Extract the (x, y) coordinate from the center of the cell holding the provided text.  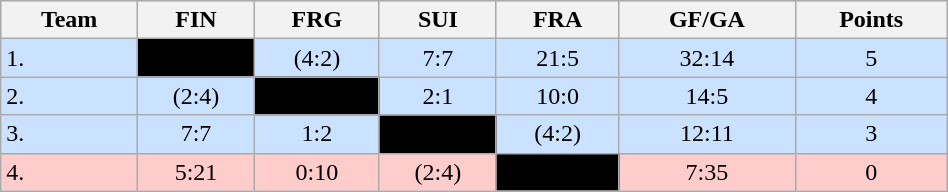
3. (70, 134)
1. (70, 58)
1:2 (316, 134)
14:5 (707, 96)
7:35 (707, 172)
12:11 (707, 134)
4. (70, 172)
GF/GA (707, 20)
FRA (557, 20)
Team (70, 20)
Points (871, 20)
21:5 (557, 58)
3 (871, 134)
0 (871, 172)
10:0 (557, 96)
SUI (438, 20)
32:14 (707, 58)
2:1 (438, 96)
FIN (196, 20)
0:10 (316, 172)
4 (871, 96)
5 (871, 58)
5:21 (196, 172)
2. (70, 96)
FRG (316, 20)
